Determine the (x, y) coordinate at the center of the cell enclosing the given text.  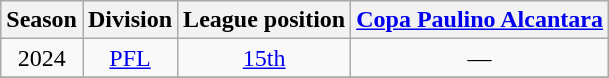
— (480, 58)
PFL (130, 58)
15th (264, 58)
Division (130, 20)
Copa Paulino Alcantara (480, 20)
Season (42, 20)
League position (264, 20)
2024 (42, 58)
